Scan for the cell matching the given text and deliver its (x, y) coordinate at center. 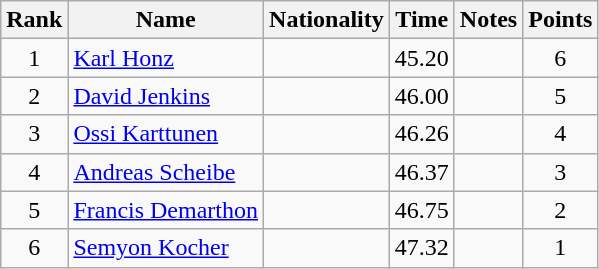
Karl Honz (166, 58)
46.00 (422, 96)
46.26 (422, 134)
Nationality (327, 20)
46.37 (422, 172)
Rank (34, 20)
46.75 (422, 210)
Time (422, 20)
David Jenkins (166, 96)
Points (560, 20)
47.32 (422, 248)
Francis Demarthon (166, 210)
45.20 (422, 58)
Andreas Scheibe (166, 172)
Name (166, 20)
Notes (488, 20)
Semyon Kocher (166, 248)
Ossi Karttunen (166, 134)
